Detect which cell encompasses the target text, then output its [X, Y] center coordinate. 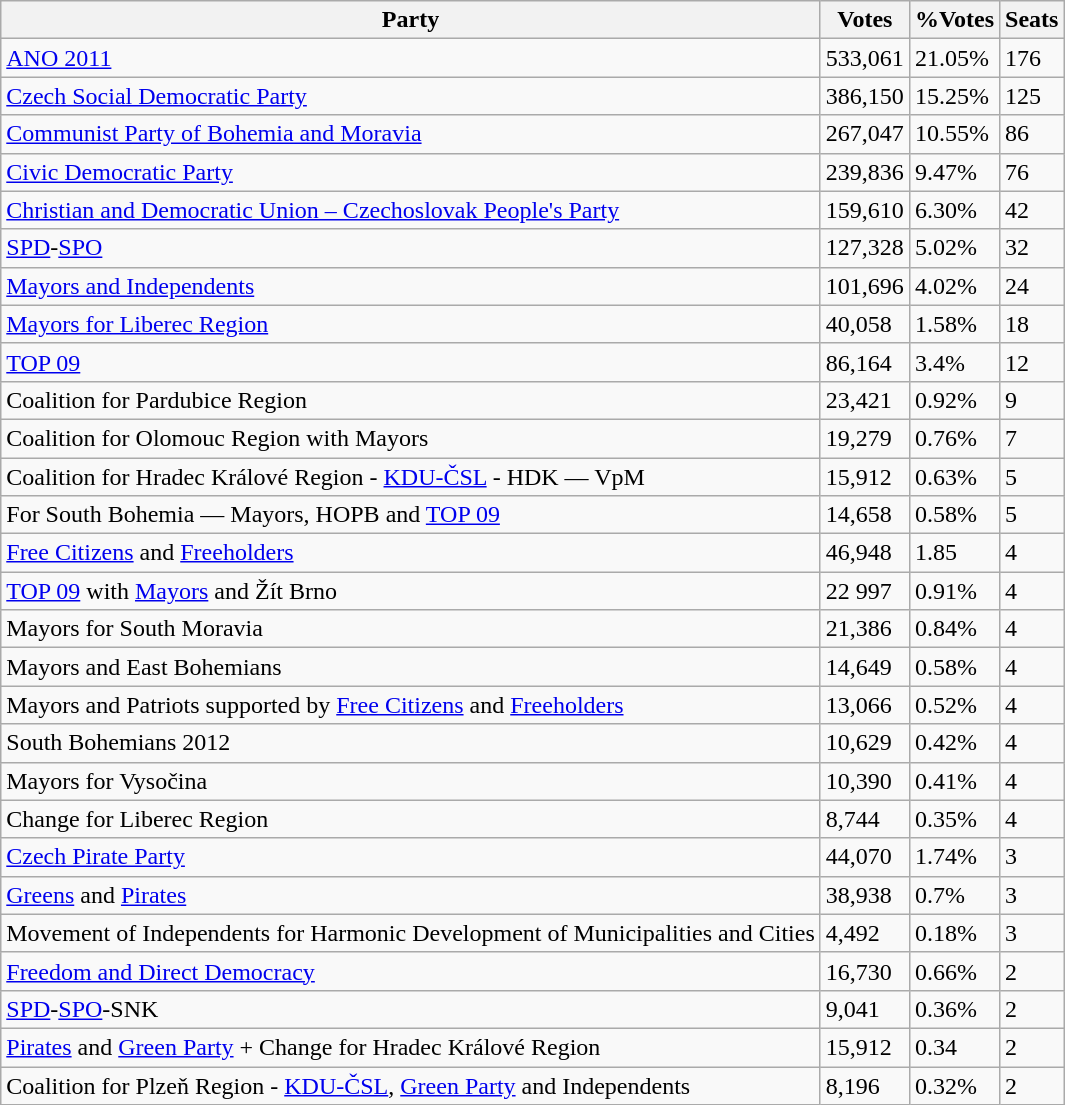
Communist Party of Bohemia and Moravia [411, 134]
13,066 [864, 705]
9.47% [954, 172]
9,041 [864, 1009]
40,058 [864, 324]
Mayors for South Moravia [411, 629]
4,492 [864, 933]
32 [1032, 248]
Movement of Independents for Harmonic Development of Municipalities and Cities [411, 933]
101,696 [864, 286]
7 [1032, 438]
Freedom and Direct Democracy [411, 971]
Mayors and Patriots supported by Free Citizens and Freeholders [411, 705]
0.32% [954, 1085]
386,150 [864, 96]
South Bohemians 2012 [411, 743]
3.4% [954, 362]
0.35% [954, 819]
16,730 [864, 971]
Free Citizens and Freeholders [411, 553]
TOP 09 with Mayors and Žít Brno [411, 591]
533,061 [864, 58]
10.55% [954, 134]
SPD-SPO-SNK [411, 1009]
24 [1032, 286]
Czech Social Democratic Party [411, 96]
Mayors and Independents [411, 286]
125 [1032, 96]
0.63% [954, 477]
TOP 09 [411, 362]
Pirates and Green Party + Change for Hradec Králové Region [411, 1047]
%Votes [954, 20]
0.42% [954, 743]
0.18% [954, 933]
12 [1032, 362]
Czech Pirate Party [411, 857]
0.52% [954, 705]
14,649 [864, 667]
8,196 [864, 1085]
38,938 [864, 895]
1.58% [954, 324]
239,836 [864, 172]
22 997 [864, 591]
ANO 2011 [411, 58]
For South Bohemia — Mayors, HOPB and TOP 09 [411, 515]
Coalition for Pardubice Region [411, 400]
1.74% [954, 857]
0.7% [954, 895]
267,047 [864, 134]
0.76% [954, 438]
8,744 [864, 819]
Coalition for Olomouc Region with Mayors [411, 438]
1.85 [954, 553]
21,386 [864, 629]
SPD-SPO [411, 248]
76 [1032, 172]
0.41% [954, 781]
42 [1032, 210]
0.92% [954, 400]
176 [1032, 58]
5.02% [954, 248]
10,390 [864, 781]
0.34 [954, 1047]
Seats [1032, 20]
Mayors for Vysočina [411, 781]
6.30% [954, 210]
Mayors and East Bohemians [411, 667]
86,164 [864, 362]
Christian and Democratic Union – Czechoslovak People's Party [411, 210]
9 [1032, 400]
Change for Liberec Region [411, 819]
Party [411, 20]
86 [1032, 134]
0.91% [954, 591]
18 [1032, 324]
44,070 [864, 857]
Greens and Pirates [411, 895]
0.84% [954, 629]
10,629 [864, 743]
Mayors for Liberec Region [411, 324]
15.25% [954, 96]
0.36% [954, 1009]
Civic Democratic Party [411, 172]
Coalition for Hradec Králové Region - KDU-ČSL - HDK — VpM [411, 477]
23,421 [864, 400]
Coalition for Plzeň Region - KDU-ČSL, Green Party and Independents [411, 1085]
0.66% [954, 971]
4.02% [954, 286]
14,658 [864, 515]
Votes [864, 20]
46,948 [864, 553]
159,610 [864, 210]
21.05% [954, 58]
127,328 [864, 248]
19,279 [864, 438]
